Find where the given text appears and provide that cell's center as (X, Y) coordinate. 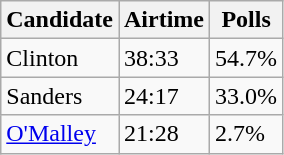
24:17 (164, 96)
O'Malley (60, 134)
21:28 (164, 134)
Airtime (164, 20)
Candidate (60, 20)
38:33 (164, 58)
33.0% (246, 96)
Clinton (60, 58)
Sanders (60, 96)
Polls (246, 20)
2.7% (246, 134)
54.7% (246, 58)
